Identify which cell holds the provided text, then report its [X, Y] central coordinate. 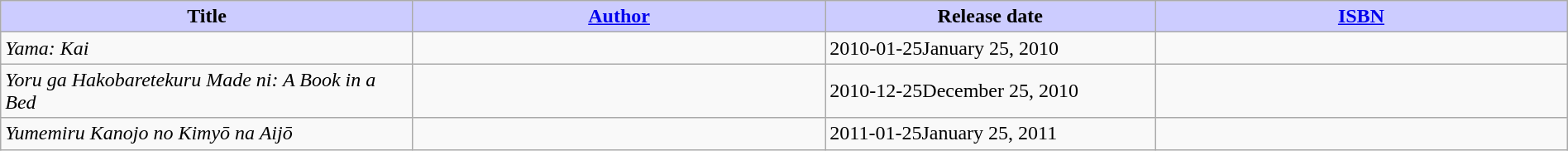
Yoru ga Hakobaretekuru Made ni: A Book in a Bed [207, 91]
2010-12-25December 25, 2010 [991, 91]
Title [207, 17]
2010-01-25January 25, 2010 [991, 48]
2011-01-25January 25, 2011 [991, 134]
ISBN [1361, 17]
Yama: Kai [207, 48]
Release date [991, 17]
Author [619, 17]
Yumemiru Kanojo no Kimyō na Aijō [207, 134]
